Identify which cell holds the provided text, then report its [X, Y] central coordinate. 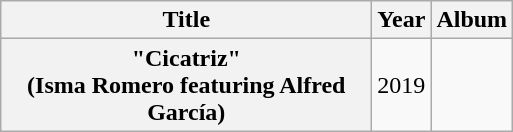
"Cicatriz"(Isma Romero featuring Alfred García) [186, 85]
Title [186, 20]
2019 [402, 85]
Album [472, 20]
Year [402, 20]
